Extract the (x, y) coordinate from the center of the cell holding the provided text.  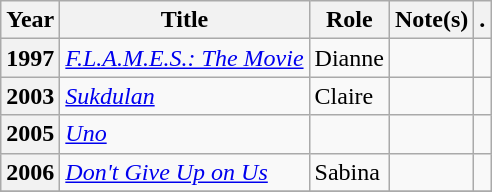
Sabina (349, 172)
2006 (30, 172)
Sukdulan (184, 96)
Uno (184, 134)
F.L.A.M.E.S.: The Movie (184, 58)
Dianne (349, 58)
2005 (30, 134)
Role (349, 20)
Year (30, 20)
2003 (30, 96)
Note(s) (431, 20)
Title (184, 20)
Claire (349, 96)
Don't Give Up on Us (184, 172)
1997 (30, 58)
. (482, 20)
